From the cell containing the given text, extract its center point as (X, Y) coordinate. 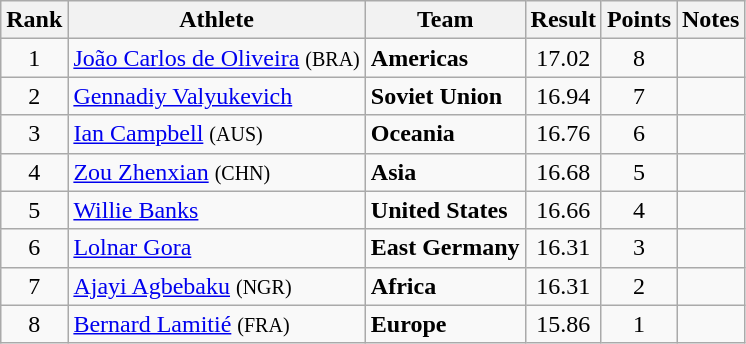
17.02 (563, 58)
Rank (34, 20)
Oceania (445, 134)
Soviet Union (445, 96)
East Germany (445, 248)
16.94 (563, 96)
United States (445, 210)
Gennadiy Valyukevich (216, 96)
Points (638, 20)
16.68 (563, 172)
15.86 (563, 324)
Result (563, 20)
Americas (445, 58)
Africa (445, 286)
Zou Zhenxian (CHN) (216, 172)
Willie Banks (216, 210)
Bernard Lamitié (FRA) (216, 324)
Team (445, 20)
Europe (445, 324)
Athlete (216, 20)
16.66 (563, 210)
16.76 (563, 134)
Ajayi Agbebaku (NGR) (216, 286)
João Carlos de Oliveira (BRA) (216, 58)
Notes (710, 20)
Ian Campbell (AUS) (216, 134)
Asia (445, 172)
Lolnar Gora (216, 248)
